Return the (x, y) coordinate for the center point of the cell that contains the specified text.  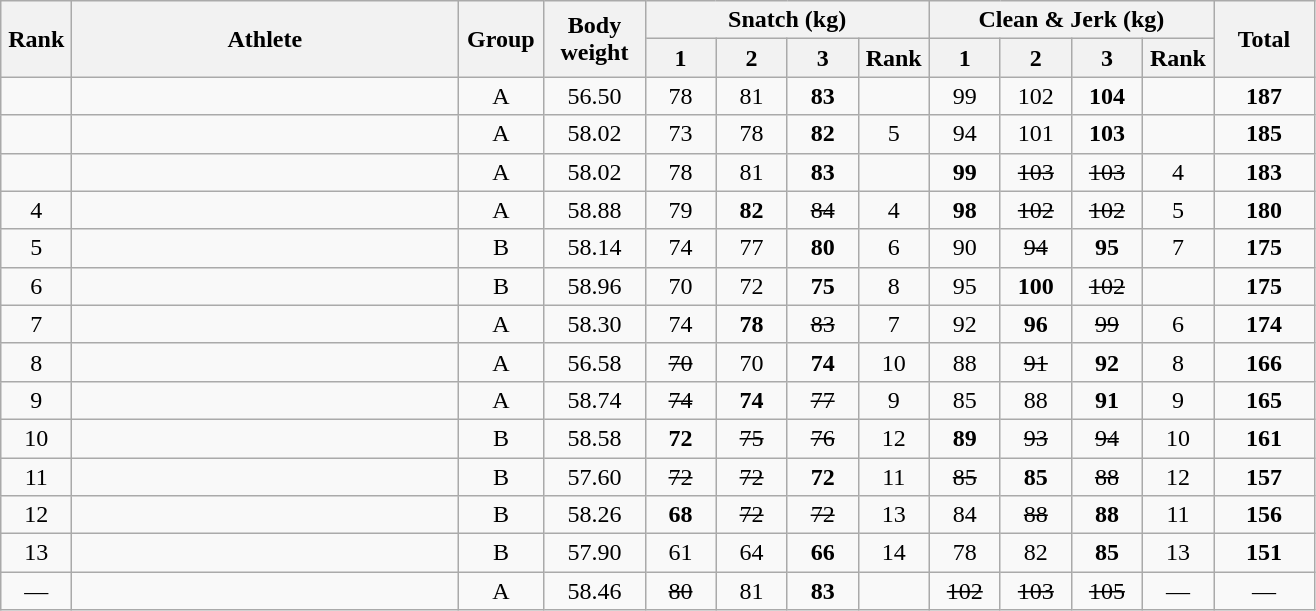
73 (680, 134)
96 (1036, 324)
89 (964, 438)
180 (1264, 210)
Clean & Jerk (kg) (1071, 20)
79 (680, 210)
64 (752, 553)
101 (1036, 134)
56.58 (594, 362)
157 (1264, 477)
Group (501, 39)
104 (1106, 96)
68 (680, 515)
187 (1264, 96)
Snatch (kg) (787, 20)
57.60 (594, 477)
166 (1264, 362)
93 (1036, 438)
161 (1264, 438)
151 (1264, 553)
156 (1264, 515)
105 (1106, 591)
58.96 (594, 286)
58.26 (594, 515)
57.90 (594, 553)
61 (680, 553)
58.14 (594, 248)
Athlete (265, 39)
Body weight (594, 39)
174 (1264, 324)
58.74 (594, 400)
14 (894, 553)
165 (1264, 400)
58.58 (594, 438)
58.46 (594, 591)
58.88 (594, 210)
66 (822, 553)
58.30 (594, 324)
100 (1036, 286)
90 (964, 248)
56.50 (594, 96)
185 (1264, 134)
76 (822, 438)
183 (1264, 172)
Total (1264, 39)
98 (964, 210)
